Return the [x, y] coordinate for the center point of the cell that contains the specified text.  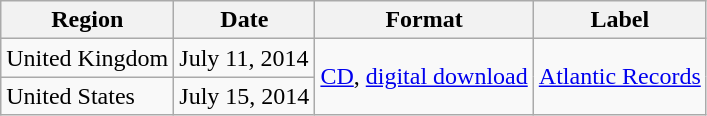
Region [88, 20]
Format [424, 20]
United Kingdom [88, 58]
United States [88, 96]
Date [244, 20]
Label [620, 20]
CD, digital download [424, 77]
July 11, 2014 [244, 58]
July 15, 2014 [244, 96]
Atlantic Records [620, 77]
